Return [x, y] of the center of cell containing provided text 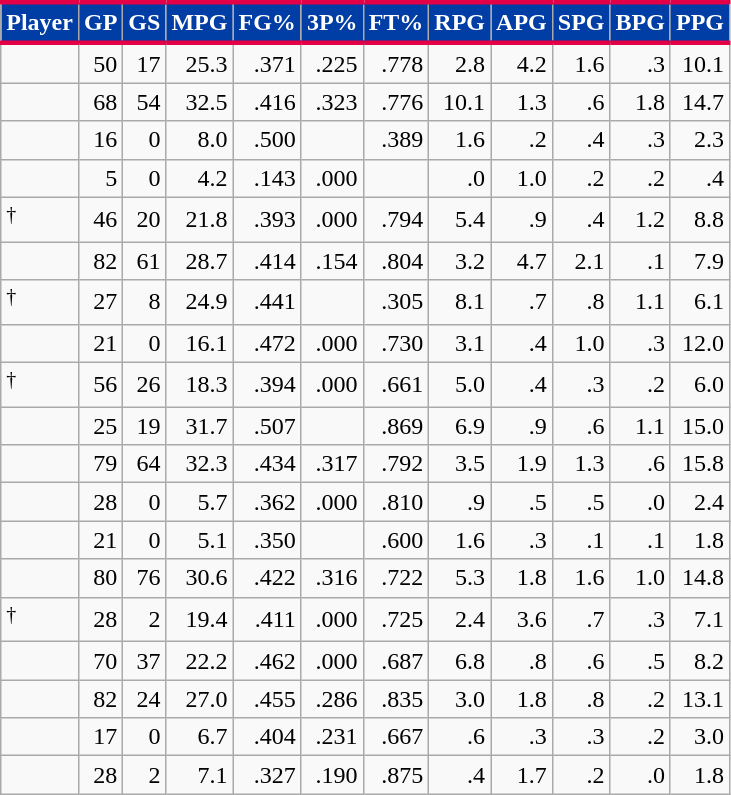
.305 [396, 302]
.500 [267, 140]
.804 [396, 261]
16.1 [200, 343]
.835 [396, 699]
18.3 [200, 384]
.422 [267, 578]
6.0 [700, 384]
5.7 [200, 502]
8.0 [200, 140]
PPG [700, 22]
.154 [332, 261]
SPG [581, 22]
.600 [396, 540]
.875 [396, 775]
16 [100, 140]
.225 [332, 63]
76 [144, 578]
.778 [396, 63]
.455 [267, 699]
BPG [640, 22]
5.4 [460, 220]
7.9 [700, 261]
54 [144, 102]
80 [100, 578]
RPG [460, 22]
.350 [267, 540]
5.3 [460, 578]
.404 [267, 737]
.316 [332, 578]
Player [40, 22]
15.0 [700, 426]
14.7 [700, 102]
3.2 [460, 261]
.810 [396, 502]
6.9 [460, 426]
37 [144, 661]
1.2 [640, 220]
.472 [267, 343]
.434 [267, 464]
27.0 [200, 699]
.362 [267, 502]
6.1 [700, 302]
.190 [332, 775]
.687 [396, 661]
.393 [267, 220]
.389 [396, 140]
5 [100, 178]
.441 [267, 302]
79 [100, 464]
.414 [267, 261]
13.1 [700, 699]
1.9 [522, 464]
3.6 [522, 620]
24 [144, 699]
.371 [267, 63]
19.4 [200, 620]
.323 [332, 102]
46 [100, 220]
.327 [267, 775]
28.7 [200, 261]
31.7 [200, 426]
.730 [396, 343]
30.6 [200, 578]
19 [144, 426]
61 [144, 261]
.416 [267, 102]
2.3 [700, 140]
6.7 [200, 737]
8.1 [460, 302]
27 [100, 302]
3P% [332, 22]
8.8 [700, 220]
26 [144, 384]
.722 [396, 578]
3.1 [460, 343]
.792 [396, 464]
2.1 [581, 261]
GP [100, 22]
GS [144, 22]
.231 [332, 737]
4.7 [522, 261]
32.5 [200, 102]
64 [144, 464]
.286 [332, 699]
22.2 [200, 661]
APG [522, 22]
50 [100, 63]
6.8 [460, 661]
24.9 [200, 302]
FG% [267, 22]
12.0 [700, 343]
14.8 [700, 578]
.794 [396, 220]
.462 [267, 661]
.317 [332, 464]
3.5 [460, 464]
5.1 [200, 540]
25.3 [200, 63]
56 [100, 384]
8 [144, 302]
21.8 [200, 220]
20 [144, 220]
MPG [200, 22]
70 [100, 661]
.507 [267, 426]
.143 [267, 178]
32.3 [200, 464]
25 [100, 426]
.661 [396, 384]
8.2 [700, 661]
FT% [396, 22]
2.8 [460, 63]
15.8 [700, 464]
68 [100, 102]
.394 [267, 384]
.411 [267, 620]
.725 [396, 620]
.776 [396, 102]
.667 [396, 737]
1.7 [522, 775]
5.0 [460, 384]
.869 [396, 426]
